Find where the given text appears and provide that cell's center as [x, y] coordinate. 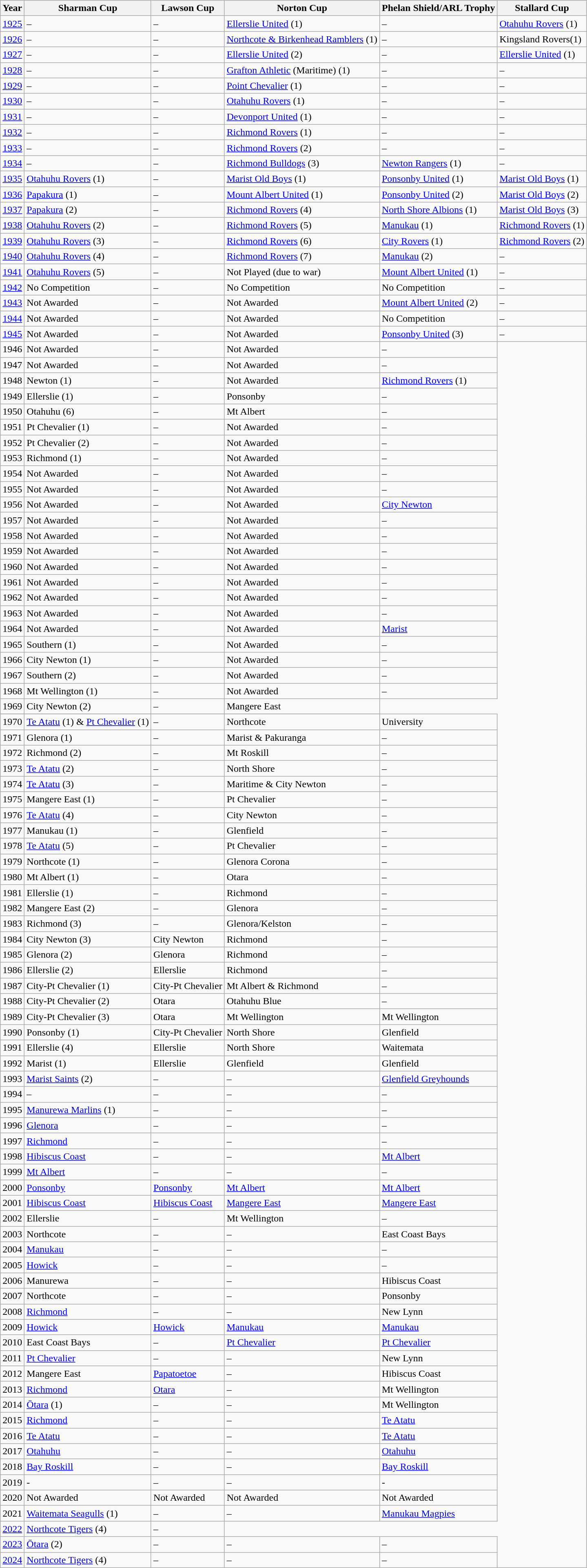
1970 [12, 722]
1986 [12, 970]
1962 [12, 598]
1942 [12, 287]
University [438, 722]
1972 [12, 753]
1930 [12, 101]
1954 [12, 474]
1926 [12, 39]
Glenora (2) [88, 955]
1957 [12, 520]
1945 [12, 334]
1934 [12, 163]
1938 [12, 225]
City Rovers (1) [438, 241]
Marist [438, 629]
1937 [12, 210]
Glenora Corona [302, 861]
Southern (1) [88, 644]
2018 [12, 1467]
Te Atatu (3) [88, 784]
1991 [12, 1048]
Mt Wellington (1) [88, 691]
1950 [12, 411]
Newton Rangers (1) [438, 163]
1971 [12, 738]
1931 [12, 117]
1952 [12, 442]
Otahuhu Rovers (3) [88, 241]
2024 [12, 1560]
1963 [12, 613]
Glenora/Kelston [302, 923]
2021 [12, 1513]
Te Atatu (4) [88, 815]
1944 [12, 318]
1987 [12, 986]
Ponsonby United (2) [438, 194]
2007 [12, 1296]
Southern (2) [88, 675]
1976 [12, 815]
Manukau Magpies [438, 1513]
1941 [12, 272]
Northcote & Birkenhead Ramblers (1) [302, 39]
Lawson Cup [188, 8]
1990 [12, 1032]
1980 [12, 877]
2016 [12, 1435]
2005 [12, 1265]
1973 [12, 769]
Ellerslie (2) [88, 970]
1978 [12, 846]
1943 [12, 303]
2011 [12, 1358]
1948 [12, 380]
Richmond Rovers (5) [302, 225]
Otahuhu (6) [88, 411]
Grafton Athletic (Maritime) (1) [302, 70]
Northcote (1) [88, 861]
Marist Old Boys (3) [542, 210]
1983 [12, 923]
2004 [12, 1250]
1959 [12, 551]
1947 [12, 365]
1967 [12, 675]
1946 [12, 349]
Otahuhu Blue [302, 1001]
Year [12, 8]
Sharman Cup [88, 8]
Te Atatu (2) [88, 769]
Richmond (1) [88, 458]
Waitemata [438, 1048]
1939 [12, 241]
Papatoetoe [188, 1374]
1958 [12, 536]
City-Pt Chevalier (2) [88, 1001]
2012 [12, 1374]
Te Atatu (5) [88, 846]
Papakura (2) [88, 210]
2010 [12, 1343]
2023 [12, 1544]
Ponsonby United (3) [438, 334]
2015 [12, 1420]
1935 [12, 179]
Ponsonby United (1) [438, 179]
Stallard Cup [542, 8]
Richmond (2) [88, 753]
1953 [12, 458]
1996 [12, 1125]
Manurewa Marlins (1) [88, 1110]
Richmond Rovers (6) [302, 241]
1982 [12, 908]
1940 [12, 256]
1984 [12, 939]
1951 [12, 427]
1964 [12, 629]
Te Atatu (1) & Pt Chevalier (1) [88, 722]
2000 [12, 1188]
1961 [12, 582]
North Shore Albions (1) [438, 210]
1989 [12, 1017]
Richmond (3) [88, 923]
Otahuhu Rovers (4) [88, 256]
1988 [12, 1001]
2020 [12, 1498]
1955 [12, 489]
Newton (1) [88, 380]
Marist Saints (2) [88, 1079]
1960 [12, 567]
Richmond Rovers (4) [302, 210]
Manurewa [88, 1281]
Richmond Rovers (7) [302, 256]
Phelan Shield/ARL Trophy [438, 8]
1994 [12, 1094]
City Newton (2) [88, 707]
2008 [12, 1312]
1969 [12, 707]
Ōtara (1) [88, 1405]
2002 [12, 1219]
Richmond Bulldogs (3) [302, 163]
Otahuhu Rovers (2) [88, 225]
Devonport United (1) [302, 117]
Marist (1) [88, 1063]
1985 [12, 955]
Pt Chevalier (2) [88, 442]
City Newton (1) [88, 660]
2022 [12, 1529]
Ellerslie United (2) [302, 55]
1977 [12, 830]
1925 [12, 24]
Ellerslie (4) [88, 1048]
1928 [12, 70]
1927 [12, 55]
City-Pt Chevalier (3) [88, 1017]
Otahuhu Rovers (5) [88, 272]
Kingsland Rovers(1) [542, 39]
1949 [12, 396]
2013 [12, 1389]
1956 [12, 505]
City Newton (3) [88, 939]
1932 [12, 132]
Marist & Pakuranga [302, 738]
Norton Cup [302, 8]
2003 [12, 1234]
2006 [12, 1281]
2014 [12, 1405]
City-Pt Chevalier (1) [88, 986]
1929 [12, 86]
Point Chevalier (1) [302, 86]
2019 [12, 1482]
Mount Albert United (2) [438, 303]
1981 [12, 892]
1998 [12, 1156]
Waitemata Seagulls (1) [88, 1513]
1992 [12, 1063]
1975 [12, 799]
Mt Roskill [302, 753]
Not Played (due to war) [302, 272]
Papakura (1) [88, 194]
Ōtara (2) [88, 1544]
Ponsonby (1) [88, 1032]
1974 [12, 784]
2001 [12, 1203]
2009 [12, 1327]
Mangere East (2) [88, 908]
Glenora (1) [88, 738]
1966 [12, 660]
1965 [12, 644]
Mt Albert & Richmond [302, 986]
Mangere East (1) [88, 799]
1968 [12, 691]
1993 [12, 1079]
Manukau (2) [438, 256]
Glenfield Greyhounds [438, 1079]
1979 [12, 861]
2017 [12, 1451]
Pt Chevalier (1) [88, 427]
1997 [12, 1141]
Marist Old Boys (2) [542, 194]
1933 [12, 148]
1995 [12, 1110]
Mt Albert (1) [88, 877]
1936 [12, 194]
1999 [12, 1172]
Maritime & City Newton [302, 784]
